Detect which cell encompasses the target text, then output its [X, Y] center coordinate. 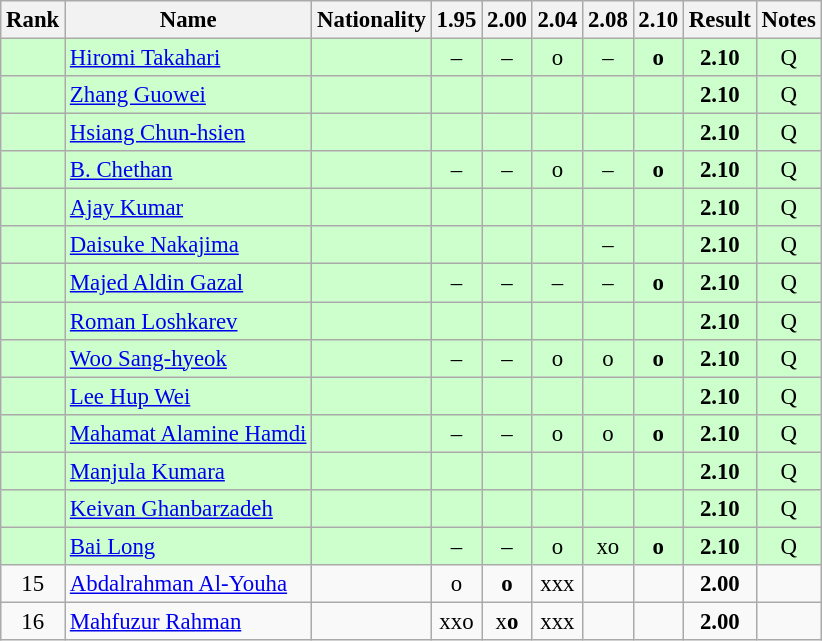
Daisuke Nakajima [188, 245]
Lee Hup Wei [188, 396]
xxo [456, 621]
Manjula Kumara [188, 471]
Mahamat Alamine Hamdi [188, 433]
Rank [33, 20]
Name [188, 20]
Nationality [372, 20]
Result [720, 20]
Majed Aldin Gazal [188, 283]
Mahfuzur Rahman [188, 621]
16 [33, 621]
15 [33, 584]
Zhang Guowei [188, 95]
Ajay Kumar [188, 208]
Abdalrahman Al-Youha [188, 584]
Notes [788, 20]
Bai Long [188, 546]
Keivan Ghanbarzadeh [188, 509]
2.04 [557, 20]
B. Chethan [188, 170]
Hsiang Chun-hsien [188, 133]
Woo Sang-hyeok [188, 358]
Hiromi Takahari [188, 58]
1.95 [456, 20]
2.08 [608, 20]
Roman Loshkarev [188, 321]
